Scan for the cell matching the given text and deliver its [X, Y] coordinate at center. 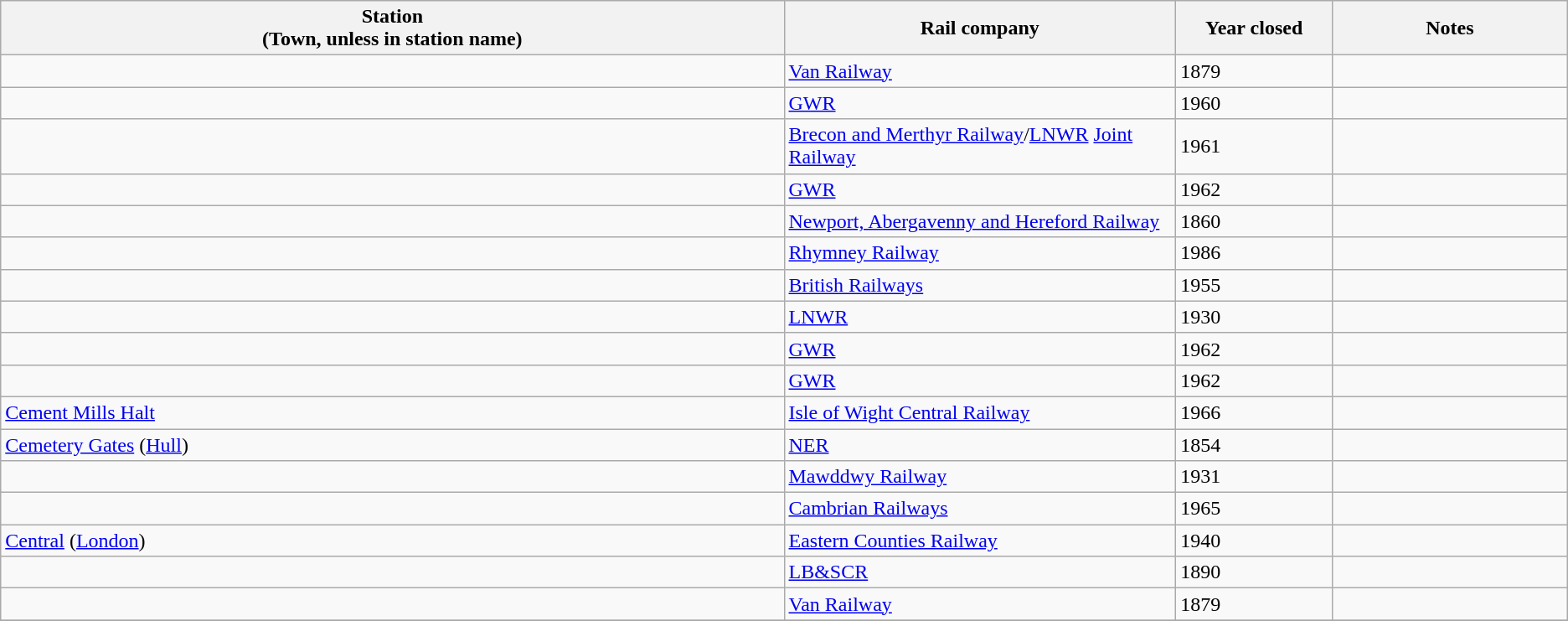
1961 [1255, 146]
1854 [1255, 445]
Central (London) [392, 541]
1986 [1255, 253]
1890 [1255, 572]
1960 [1255, 103]
Cemetery Gates (Hull) [392, 445]
Rhymney Railway [980, 253]
Newport, Abergavenny and Hereford Railway [980, 221]
Cement Mills Halt [392, 412]
1965 [1255, 509]
Year closed [1255, 28]
Cambrian Railways [980, 509]
Brecon and Merthyr Railway/LNWR Joint Railway [980, 146]
1860 [1255, 221]
1940 [1255, 541]
Isle of Wight Central Railway [980, 412]
1931 [1255, 477]
LB&SCR [980, 572]
Notes [1451, 28]
Station(Town, unless in station name) [392, 28]
NER [980, 445]
Eastern Counties Railway [980, 541]
Rail company [980, 28]
British Railways [980, 285]
1955 [1255, 285]
LNWR [980, 317]
1930 [1255, 317]
1966 [1255, 412]
Mawddwy Railway [980, 477]
